Scan for the cell matching the given text and deliver its [X, Y] coordinate at center. 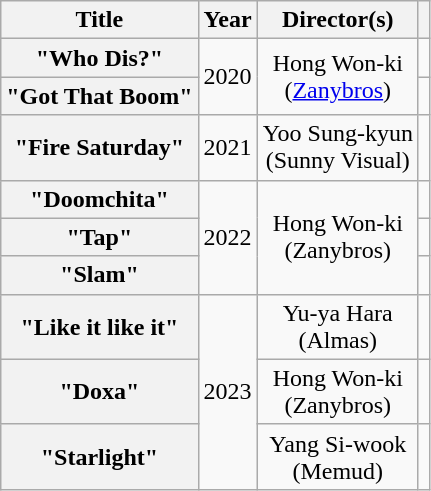
"Doxa" [100, 392]
"Fire Saturday" [100, 148]
"Who Dis?" [100, 58]
"Doomchita" [100, 199]
"Like it like it" [100, 326]
Year [228, 20]
Yang Si-wook(Memud) [338, 456]
"Starlight" [100, 456]
"Tap" [100, 237]
Title [100, 20]
2020 [228, 77]
Yoo Sung-kyun(Sunny Visual) [338, 148]
"Got That Boom" [100, 96]
Yu-ya Hara(Almas) [338, 326]
2023 [228, 392]
"Slam" [100, 275]
2021 [228, 148]
2022 [228, 237]
Director(s) [338, 20]
